Capture the cell that displays the provided text and extract its (X, Y) central coordinate. 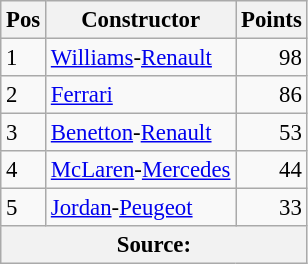
McLaren-Mercedes (141, 170)
2 (24, 95)
Benetton-Renault (141, 133)
Constructor (141, 20)
98 (272, 58)
Points (272, 20)
86 (272, 95)
Ferrari (141, 95)
Source: (154, 245)
3 (24, 133)
33 (272, 208)
1 (24, 58)
5 (24, 208)
53 (272, 133)
44 (272, 170)
Jordan-Peugeot (141, 208)
Pos (24, 20)
Williams-Renault (141, 58)
4 (24, 170)
